Locate the cell with the specified text and output its (x, y) center coordinate. 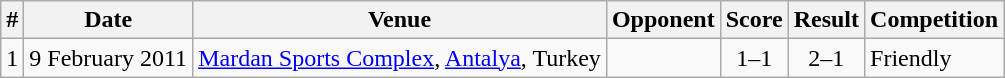
Opponent (663, 20)
2–1 (826, 58)
Score (754, 20)
Result (826, 20)
Venue (400, 20)
# (12, 20)
Date (108, 20)
1 (12, 58)
Competition (934, 20)
1–1 (754, 58)
Friendly (934, 58)
Mardan Sports Complex, Antalya, Turkey (400, 58)
9 February 2011 (108, 58)
